Output the (x, y) coordinate of the center of the cell containing the given text.  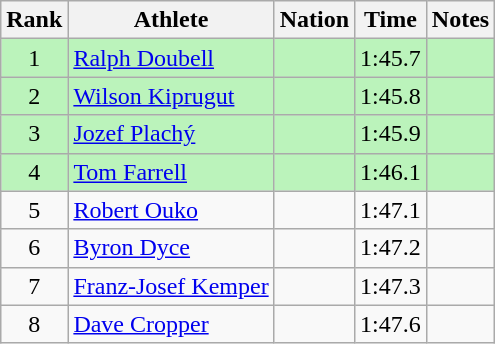
1:47.1 (391, 210)
7 (34, 286)
1:46.1 (391, 172)
Ralph Doubell (171, 58)
5 (34, 210)
Tom Farrell (171, 172)
Time (391, 20)
Byron Dyce (171, 248)
Nation (314, 20)
1:47.6 (391, 324)
Wilson Kiprugut (171, 96)
4 (34, 172)
Rank (34, 20)
1 (34, 58)
1:47.3 (391, 286)
Notes (460, 20)
1:45.7 (391, 58)
1:45.9 (391, 134)
8 (34, 324)
Robert Ouko (171, 210)
1:47.2 (391, 248)
1:45.8 (391, 96)
Jozef Plachý (171, 134)
6 (34, 248)
Athlete (171, 20)
Franz-Josef Kemper (171, 286)
Dave Cropper (171, 324)
3 (34, 134)
2 (34, 96)
